Output the (x, y) coordinate of the center of the cell containing the given text.  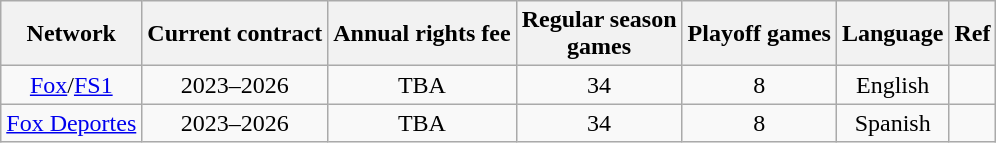
Fox/FS1 (72, 85)
Language (892, 34)
Regular season games (599, 34)
Playoff games (759, 34)
Network (72, 34)
Spanish (892, 123)
Ref (972, 34)
Annual rights fee (422, 34)
English (892, 85)
Current contract (235, 34)
Fox Deportes (72, 123)
